Determine the (X, Y) coordinate at the center of the cell enclosing the given text.  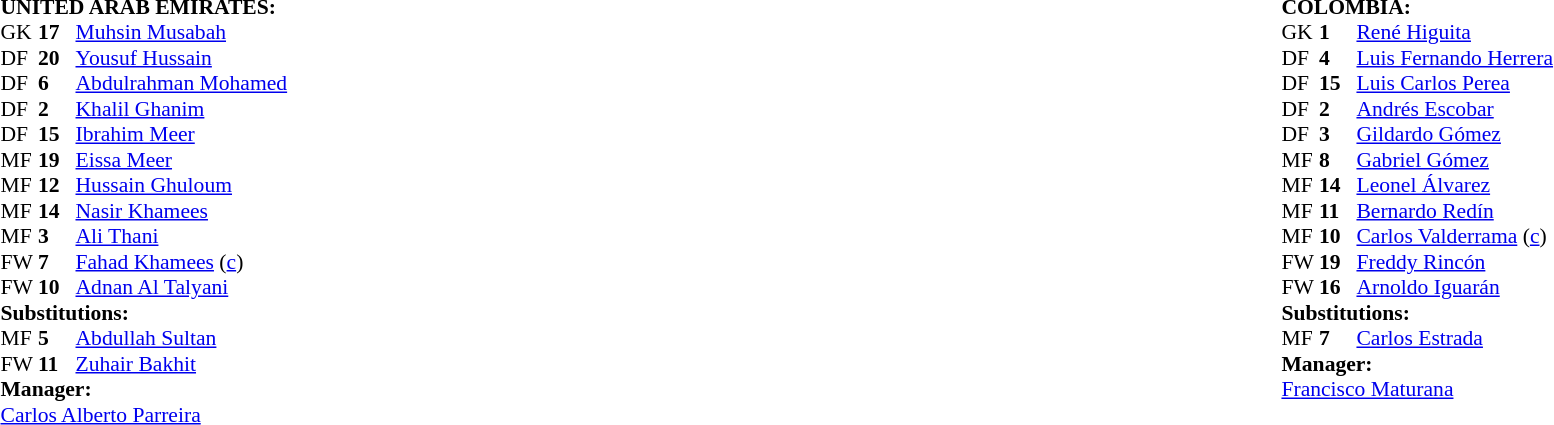
Eissa Meer (182, 160)
Bernardo Redín (1454, 211)
1 (1338, 33)
Luis Carlos Perea (1454, 83)
Nasir Khamees (182, 211)
René Higuita (1454, 33)
6 (57, 83)
Carlos Valderrama (c) (1454, 237)
Andrés Escobar (1454, 109)
Hussain Ghuloum (182, 185)
Fahad Khamees (c) (182, 262)
Luis Fernando Herrera (1454, 58)
Gabriel Gómez (1454, 160)
Gildardo Gómez (1454, 135)
Freddy Rincón (1454, 262)
Carlos Estrada (1454, 339)
17 (57, 33)
20 (57, 58)
Ibrahim Meer (182, 135)
4 (1338, 58)
8 (1338, 160)
Khalil Ghanim (182, 109)
Zuhair Bakhit (182, 364)
Adnan Al Talyani (182, 287)
Arnoldo Iguarán (1454, 287)
Leonel Álvarez (1454, 185)
Ali Thani (182, 237)
5 (57, 339)
Muhsin Musabah (182, 33)
Yousuf Hussain (182, 58)
Abdulrahman Mohamed (182, 83)
16 (1338, 287)
Francisco Maturana (1417, 389)
12 (57, 185)
Abdullah Sultan (182, 339)
